For the text-containing cell, return its midpoint in [X, Y] coordinate format. 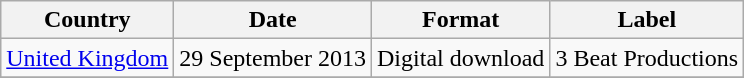
Digital download [461, 58]
Date [273, 20]
Country [88, 20]
3 Beat Productions [647, 58]
Format [461, 20]
Label [647, 20]
United Kingdom [88, 58]
29 September 2013 [273, 58]
